Provide the (x, y) coordinate of the cell's center where the given text is located.  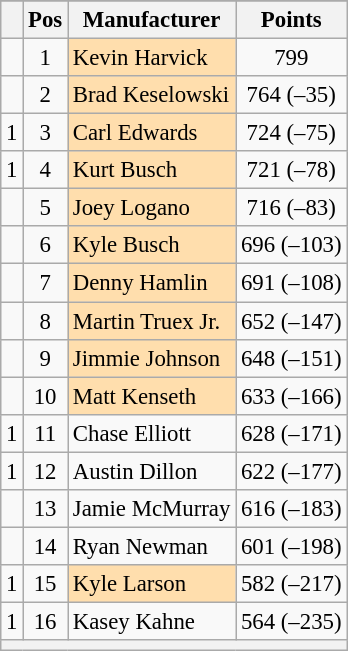
15 (46, 584)
Points (292, 20)
799 (292, 58)
564 (–235) (292, 621)
Martin Truex Jr. (152, 321)
Kasey Kahne (152, 621)
Carl Edwards (152, 133)
721 (–78) (292, 170)
Joey Logano (152, 208)
8 (46, 321)
Manufacturer (152, 20)
633 (–166) (292, 396)
Brad Keselowski (152, 95)
Pos (46, 20)
622 (–177) (292, 471)
691 (–108) (292, 283)
616 (–183) (292, 509)
13 (46, 509)
601 (–198) (292, 546)
Ryan Newman (152, 546)
9 (46, 358)
Kyle Busch (152, 245)
716 (–83) (292, 208)
648 (–151) (292, 358)
Jimmie Johnson (152, 358)
Matt Kenseth (152, 396)
652 (–147) (292, 321)
Jamie McMurray (152, 509)
Austin Dillon (152, 471)
Kevin Harvick (152, 58)
6 (46, 245)
Denny Hamlin (152, 283)
4 (46, 170)
Kurt Busch (152, 170)
12 (46, 471)
5 (46, 208)
764 (–35) (292, 95)
582 (–217) (292, 584)
7 (46, 283)
16 (46, 621)
Kyle Larson (152, 584)
3 (46, 133)
2 (46, 95)
11 (46, 433)
14 (46, 546)
696 (–103) (292, 245)
724 (–75) (292, 133)
628 (–171) (292, 433)
Chase Elliott (152, 433)
10 (46, 396)
